Determine the [x, y] coordinate at the center of the cell enclosing the given text.  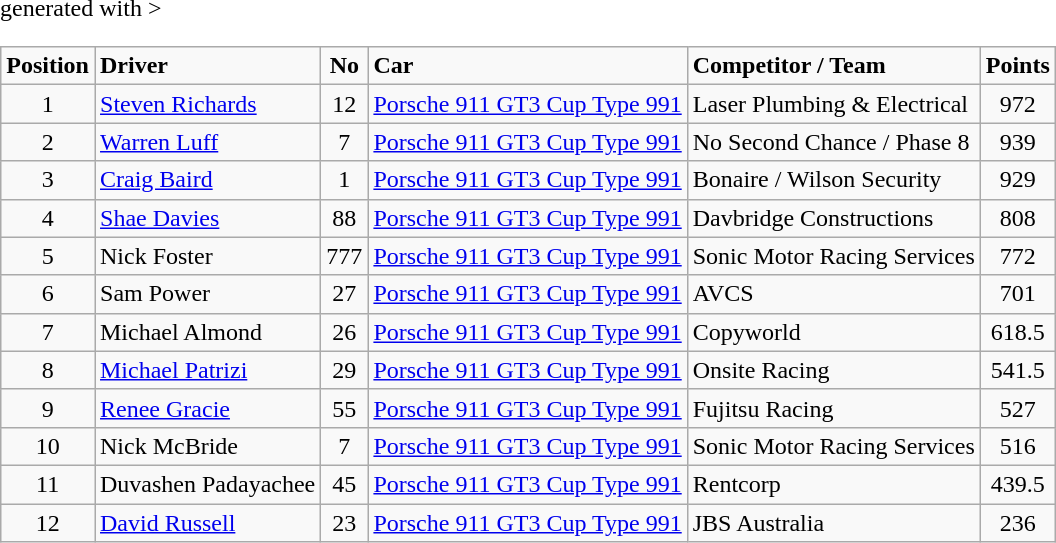
Renee Gracie [207, 408]
David Russell [207, 523]
No [344, 66]
Driver [207, 66]
772 [1018, 256]
701 [1018, 294]
Car [528, 66]
2 [48, 142]
929 [1018, 180]
516 [1018, 446]
Shae Davies [207, 218]
Nick Foster [207, 256]
Davbridge Constructions [834, 218]
Sam Power [207, 294]
55 [344, 408]
Laser Plumbing & Electrical [834, 104]
11 [48, 484]
88 [344, 218]
Steven Richards [207, 104]
9 [48, 408]
Points [1018, 66]
27 [344, 294]
3 [48, 180]
45 [344, 484]
Rentcorp [834, 484]
AVCS [834, 294]
8 [48, 370]
23 [344, 523]
26 [344, 332]
Michael Patrizi [207, 370]
29 [344, 370]
777 [344, 256]
972 [1018, 104]
5 [48, 256]
Nick McBride [207, 446]
JBS Australia [834, 523]
Warren Luff [207, 142]
236 [1018, 523]
527 [1018, 408]
Fujitsu Racing [834, 408]
618.5 [1018, 332]
Position [48, 66]
439.5 [1018, 484]
Onsite Racing [834, 370]
Michael Almond [207, 332]
6 [48, 294]
Bonaire / Wilson Security [834, 180]
939 [1018, 142]
Duvashen Padayachee [207, 484]
Copyworld [834, 332]
10 [48, 446]
Competitor / Team [834, 66]
541.5 [1018, 370]
Craig Baird [207, 180]
808 [1018, 218]
No Second Chance / Phase 8 [834, 142]
4 [48, 218]
